From the cell containing the given text, extract its center point as [x, y] coordinate. 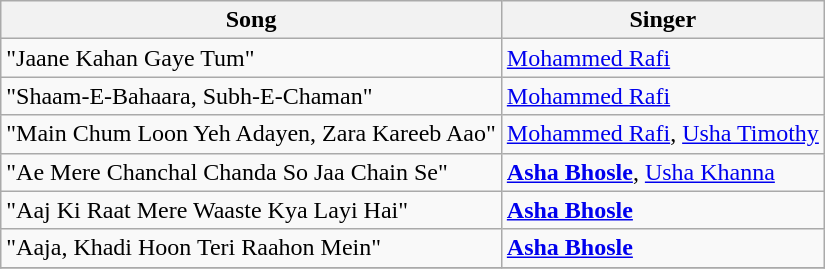
Singer [662, 20]
Mohammed Rafi, Usha Timothy [662, 134]
"Ae Mere Chanchal Chanda So Jaa Chain Se" [252, 172]
Song [252, 20]
"Shaam-E-Bahaara, Subh-E-Chaman" [252, 96]
"Aaj Ki Raat Mere Waaste Kya Layi Hai" [252, 210]
"Jaane Kahan Gaye Tum" [252, 58]
"Main Chum Loon Yeh Adayen, Zara Kareeb Aao" [252, 134]
Asha Bhosle, Usha Khanna [662, 172]
"Aaja, Khadi Hoon Teri Raahon Mein" [252, 248]
